Identify which cell holds the provided text, then report its [x, y] central coordinate. 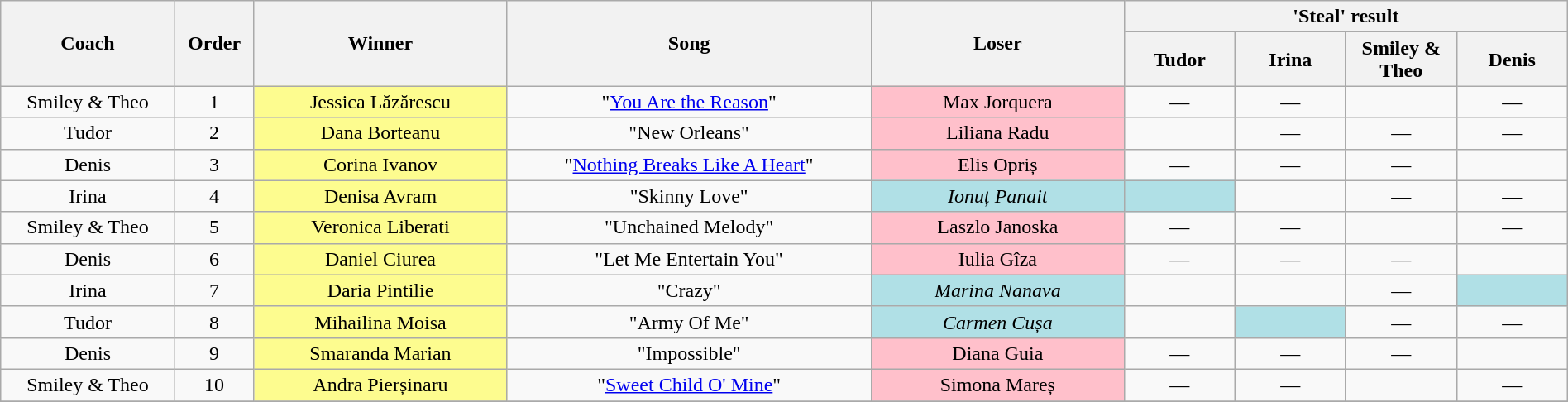
6 [214, 259]
Veronica Liberati [380, 227]
"New Orleans" [689, 133]
2 [214, 133]
Song [689, 43]
Coach [88, 43]
Order [214, 43]
9 [214, 353]
3 [214, 165]
"Nothing Breaks Like A Heart" [689, 165]
Laszlo Janoska [997, 227]
Denisa Avram [380, 196]
"Army Of Me" [689, 322]
"Impossible" [689, 353]
Daria Pintilie [380, 290]
"Unchained Melody" [689, 227]
8 [214, 322]
Elis Opriș [997, 165]
5 [214, 227]
Mihailina Moisa [380, 322]
Max Jorquera [997, 102]
Liliana Radu [997, 133]
"Skinny Love" [689, 196]
"Let Me Entertain You" [689, 259]
Ionuț Panait [997, 196]
Loser [997, 43]
Iulia Gîza [997, 259]
Dana Borteanu [380, 133]
Corina Ivanov [380, 165]
Diana Guia [997, 353]
"Crazy" [689, 290]
Marina Nanava [997, 290]
Andra Pierșinaru [380, 385]
Carmen Cușa [997, 322]
Smaranda Marian [380, 353]
1 [214, 102]
'Steal' result [1346, 17]
"You Are the Reason" [689, 102]
"Sweet Child O' Mine" [689, 385]
10 [214, 385]
Jessica Lăzărescu [380, 102]
Daniel Ciurea [380, 259]
Simona Mareș [997, 385]
7 [214, 290]
4 [214, 196]
Winner [380, 43]
